Extract the [x, y] coordinate from the center of the cell holding the provided text.  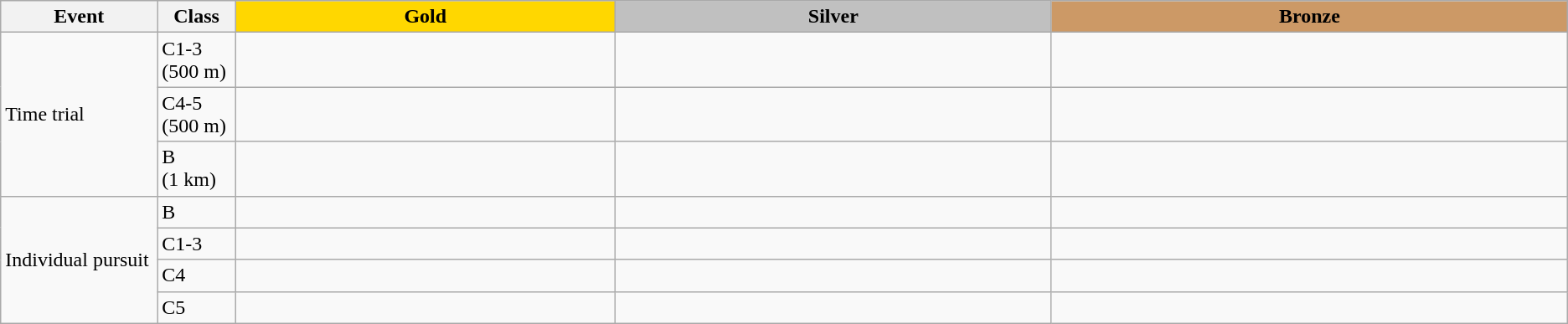
C1-3 (500 m) [197, 60]
Time trial [79, 114]
Individual pursuit [79, 260]
C4-5 (500 m) [197, 114]
B [197, 212]
Bronze [1309, 17]
C4 [197, 275]
C1-3 [197, 244]
Gold [426, 17]
Event [79, 17]
Silver [833, 17]
Class [197, 17]
B (1 km) [197, 169]
C5 [197, 307]
